Capture the cell that displays the provided text and extract its [X, Y] central coordinate. 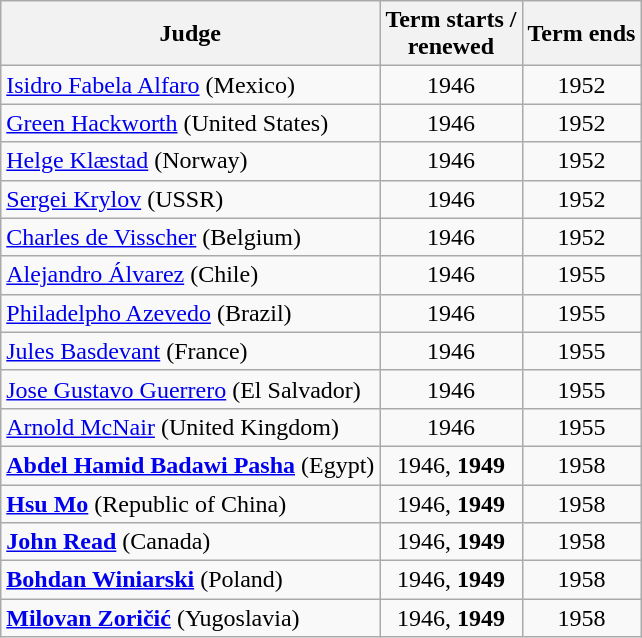
Term ends [582, 34]
Judge [190, 34]
Charles de Visscher (Belgium) [190, 237]
John Read (Canada) [190, 542]
Bohdan Winiarski (Poland) [190, 580]
Hsu Mo (Republic of China) [190, 503]
Milovan Zoričić (Yugoslavia) [190, 618]
Arnold McNair (United Kingdom) [190, 427]
Isidro Fabela Alfaro (Mexico) [190, 85]
Jose Gustavo Guerrero (El Salvador) [190, 389]
Sergei Krylov (USSR) [190, 199]
Jules Basdevant (France) [190, 351]
Abdel Hamid Badawi Pasha (Egypt) [190, 465]
Term starts / renewed [451, 34]
Alejandro Álvarez (Chile) [190, 275]
Philadelpho Azevedo (Brazil) [190, 313]
Helge Klæstad (Norway) [190, 161]
Green Hackworth (United States) [190, 123]
